Return the [X, Y] coordinate for the center point of the cell that contains the specified text.  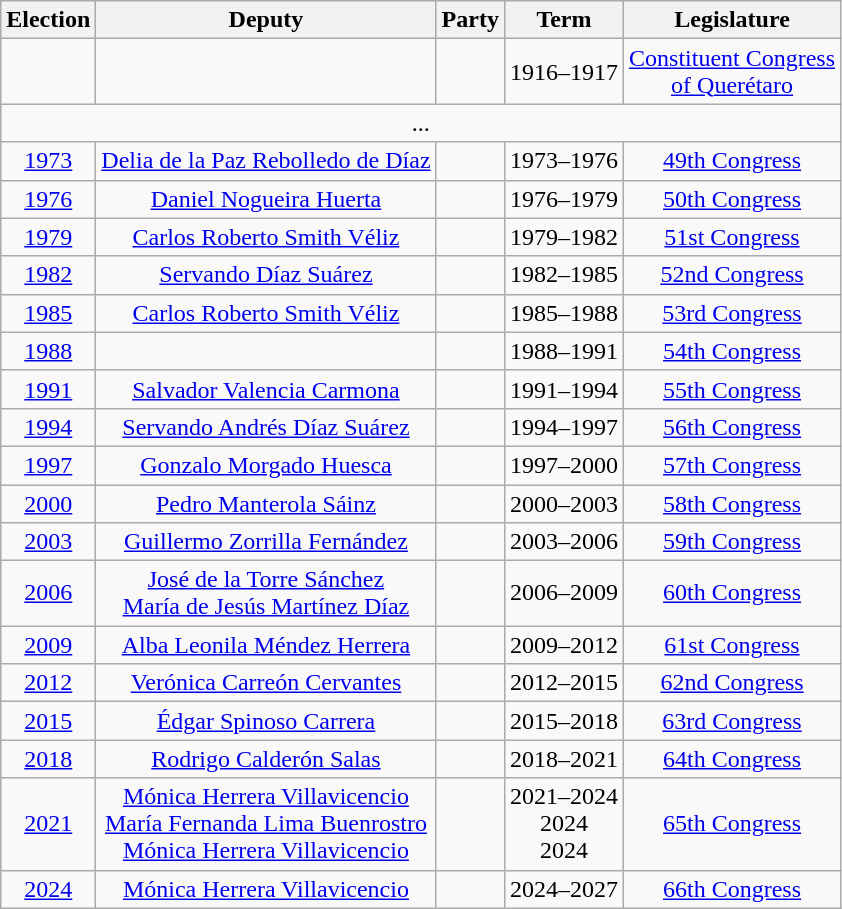
60th Congress [732, 594]
2015–2018 [564, 721]
2024 [48, 889]
2024–2027 [564, 889]
62nd Congress [732, 683]
Party [470, 20]
51st Congress [732, 237]
1988–1991 [564, 351]
Mónica Herrera VillavicencioMaría Fernanda Lima BuenrostroMónica Herrera Villavicencio [266, 824]
2012–2015 [564, 683]
1988 [48, 351]
66th Congress [732, 889]
Constituent Congressof Querétaro [732, 72]
1991 [48, 389]
59th Congress [732, 542]
Delia de la Paz Rebolledo de Díaz [266, 161]
2012 [48, 683]
2003–2006 [564, 542]
Legislature [732, 20]
Pedro Manterola Sáinz [266, 503]
1976–1979 [564, 199]
52nd Congress [732, 275]
José de la Torre SánchezMaría de Jesús Martínez Díaz [266, 594]
50th Congress [732, 199]
1985 [48, 313]
2021 [48, 824]
Term [564, 20]
2021–202420242024 [564, 824]
63rd Congress [732, 721]
2006 [48, 594]
Salvador Valencia Carmona [266, 389]
Mónica Herrera Villavicencio [266, 889]
65th Congress [732, 824]
1982–1985 [564, 275]
2003 [48, 542]
Guillermo Zorrilla Fernández [266, 542]
Servando Díaz Suárez [266, 275]
2006–2009 [564, 594]
Gonzalo Morgado Huesca [266, 465]
1994 [48, 427]
2015 [48, 721]
1973–1976 [564, 161]
64th Congress [732, 759]
2018–2021 [564, 759]
2000 [48, 503]
Election [48, 20]
1982 [48, 275]
Servando Andrés Díaz Suárez [266, 427]
Édgar Spinoso Carrera [266, 721]
Rodrigo Calderón Salas [266, 759]
2018 [48, 759]
53rd Congress [732, 313]
1991–1994 [564, 389]
55th Congress [732, 389]
2000–2003 [564, 503]
Deputy [266, 20]
1985–1988 [564, 313]
1976 [48, 199]
1973 [48, 161]
1979 [48, 237]
56th Congress [732, 427]
49th Congress [732, 161]
1994–1997 [564, 427]
1997 [48, 465]
Alba Leonila Méndez Herrera [266, 645]
Daniel Nogueira Huerta [266, 199]
61st Congress [732, 645]
1916–1917 [564, 72]
2009 [48, 645]
58th Congress [732, 503]
1997–2000 [564, 465]
54th Congress [732, 351]
2009–2012 [564, 645]
Verónica Carreón Cervantes [266, 683]
1979–1982 [564, 237]
57th Congress [732, 465]
... [421, 123]
